Return the (x, y) coordinate for the center point of the cell that contains the specified text.  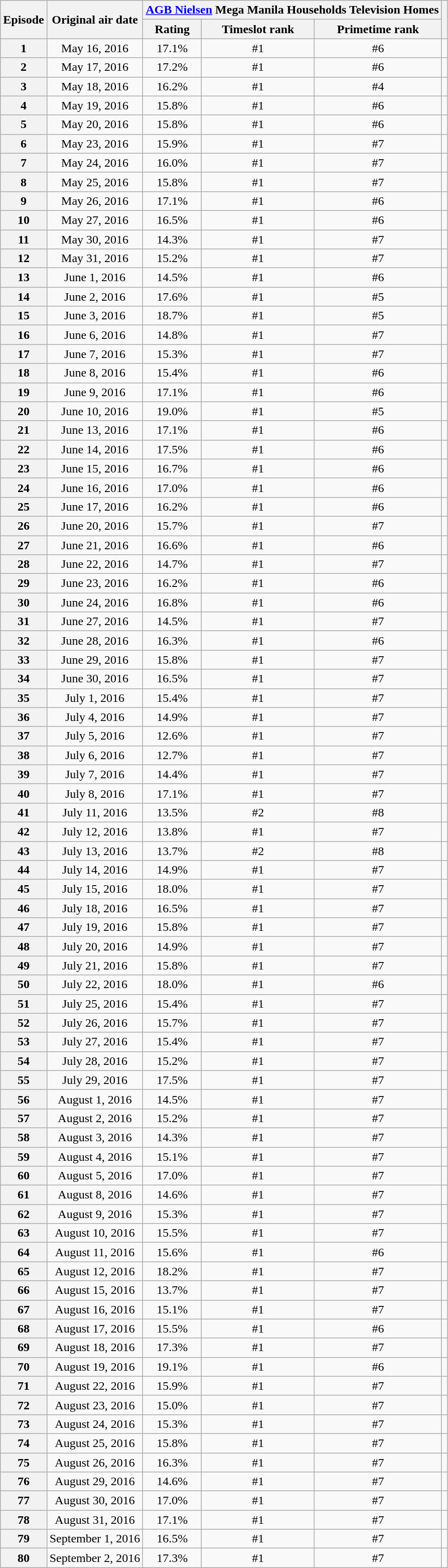
55 (24, 1080)
July 13, 2016 (95, 851)
16 (24, 335)
69 (24, 1348)
26 (24, 526)
June 30, 2016 (95, 679)
70 (24, 1367)
2 (24, 67)
6 (24, 144)
August 1, 2016 (95, 1099)
June 6, 2016 (95, 335)
73 (24, 1424)
7 (24, 163)
48 (24, 946)
56 (24, 1099)
16.8% (173, 602)
19 (24, 392)
46 (24, 908)
49 (24, 966)
44 (24, 870)
July 28, 2016 (95, 1061)
August 19, 2016 (95, 1367)
June 20, 2016 (95, 526)
29 (24, 583)
80 (24, 1558)
AGB Nielsen Mega Manila Households Television Homes (292, 10)
39 (24, 774)
1 (24, 48)
#4 (378, 86)
17.6% (173, 297)
July 19, 2016 (95, 927)
May 20, 2016 (95, 125)
22 (24, 449)
August 17, 2016 (95, 1329)
16.0% (173, 163)
14.4% (173, 774)
74 (24, 1443)
June 10, 2016 (95, 411)
July 12, 2016 (95, 831)
53 (24, 1042)
July 4, 2016 (95, 717)
July 8, 2016 (95, 793)
August 12, 2016 (95, 1271)
71 (24, 1386)
Timeslot rank (258, 29)
18.2% (173, 1271)
3 (24, 86)
August 15, 2016 (95, 1290)
August 24, 2016 (95, 1424)
61 (24, 1195)
78 (24, 1520)
15 (24, 316)
May 25, 2016 (95, 182)
41 (24, 812)
May 27, 2016 (95, 220)
76 (24, 1482)
19.0% (173, 411)
62 (24, 1214)
July 6, 2016 (95, 755)
5 (24, 125)
52 (24, 1023)
August 26, 2016 (95, 1463)
75 (24, 1463)
63 (24, 1233)
August 30, 2016 (95, 1501)
32 (24, 641)
72 (24, 1405)
57 (24, 1118)
July 29, 2016 (95, 1080)
37 (24, 736)
June 13, 2016 (95, 430)
September 2, 2016 (95, 1558)
July 1, 2016 (95, 698)
27 (24, 545)
June 7, 2016 (95, 354)
65 (24, 1271)
21 (24, 430)
13 (24, 278)
June 15, 2016 (95, 468)
July 20, 2016 (95, 946)
August 22, 2016 (95, 1386)
12 (24, 259)
43 (24, 851)
Original air date (95, 20)
June 17, 2016 (95, 507)
77 (24, 1501)
July 5, 2016 (95, 736)
June 21, 2016 (95, 545)
June 2, 2016 (95, 297)
August 18, 2016 (95, 1348)
14.8% (173, 335)
13.5% (173, 812)
June 23, 2016 (95, 583)
24 (24, 488)
June 9, 2016 (95, 392)
16.6% (173, 545)
July 15, 2016 (95, 889)
33 (24, 660)
August 16, 2016 (95, 1309)
19.1% (173, 1367)
August 31, 2016 (95, 1520)
June 16, 2016 (95, 488)
August 3, 2016 (95, 1137)
30 (24, 602)
36 (24, 717)
34 (24, 679)
September 1, 2016 (95, 1539)
August 23, 2016 (95, 1405)
May 24, 2016 (95, 163)
31 (24, 622)
July 18, 2016 (95, 908)
4 (24, 105)
66 (24, 1290)
July 25, 2016 (95, 1004)
40 (24, 793)
60 (24, 1176)
June 27, 2016 (95, 622)
August 9, 2016 (95, 1214)
August 11, 2016 (95, 1252)
64 (24, 1252)
16.7% (173, 468)
23 (24, 468)
50 (24, 985)
July 22, 2016 (95, 985)
August 25, 2016 (95, 1443)
May 19, 2016 (95, 105)
July 27, 2016 (95, 1042)
17.2% (173, 67)
Primetime rank (378, 29)
June 3, 2016 (95, 316)
17 (24, 354)
August 4, 2016 (95, 1156)
June 29, 2016 (95, 660)
May 23, 2016 (95, 144)
August 2, 2016 (95, 1118)
54 (24, 1061)
June 1, 2016 (95, 278)
July 7, 2016 (95, 774)
12.7% (173, 755)
11 (24, 239)
45 (24, 889)
12.6% (173, 736)
July 14, 2016 (95, 870)
15.6% (173, 1252)
18.7% (173, 316)
May 26, 2016 (95, 201)
20 (24, 411)
August 8, 2016 (95, 1195)
June 14, 2016 (95, 449)
8 (24, 182)
28 (24, 564)
42 (24, 831)
58 (24, 1137)
July 26, 2016 (95, 1023)
14 (24, 297)
June 28, 2016 (95, 641)
14.7% (173, 564)
May 17, 2016 (95, 67)
Episode (24, 20)
July 11, 2016 (95, 812)
51 (24, 1004)
May 31, 2016 (95, 259)
June 24, 2016 (95, 602)
August 10, 2016 (95, 1233)
10 (24, 220)
79 (24, 1539)
15.0% (173, 1405)
25 (24, 507)
67 (24, 1309)
59 (24, 1156)
18 (24, 373)
38 (24, 755)
Rating (173, 29)
9 (24, 201)
68 (24, 1329)
May 30, 2016 (95, 239)
August 5, 2016 (95, 1176)
June 8, 2016 (95, 373)
August 29, 2016 (95, 1482)
June 22, 2016 (95, 564)
35 (24, 698)
47 (24, 927)
May 18, 2016 (95, 86)
July 21, 2016 (95, 966)
May 16, 2016 (95, 48)
13.8% (173, 831)
